Search for the cell housing the specified text and yield its (x, y) center coordinate. 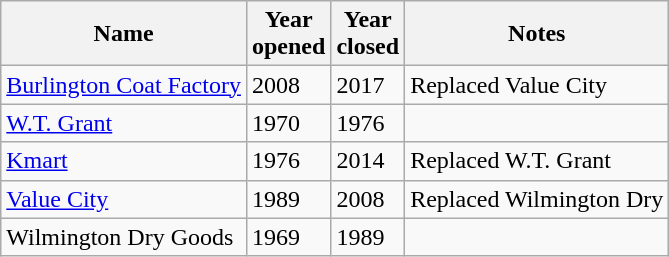
Burlington Coat Factory (124, 85)
Notes (537, 34)
1970 (288, 123)
Kmart (124, 161)
2017 (368, 85)
Wilmington Dry Goods (124, 237)
Yearclosed (368, 34)
W.T. Grant (124, 123)
1969 (288, 237)
Replaced Value City (537, 85)
Value City (124, 199)
Replaced Wilmington Dry (537, 199)
Yearopened (288, 34)
Name (124, 34)
Replaced W.T. Grant (537, 161)
2014 (368, 161)
